From the cell containing the given text, extract its center point as (x, y) coordinate. 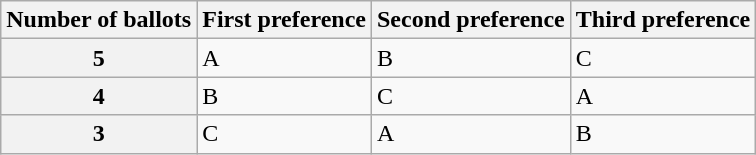
First preference (284, 20)
5 (99, 58)
Number of ballots (99, 20)
Second preference (470, 20)
Third preference (662, 20)
3 (99, 134)
4 (99, 96)
